Detect which cell encompasses the target text, then output its (x, y) center coordinate. 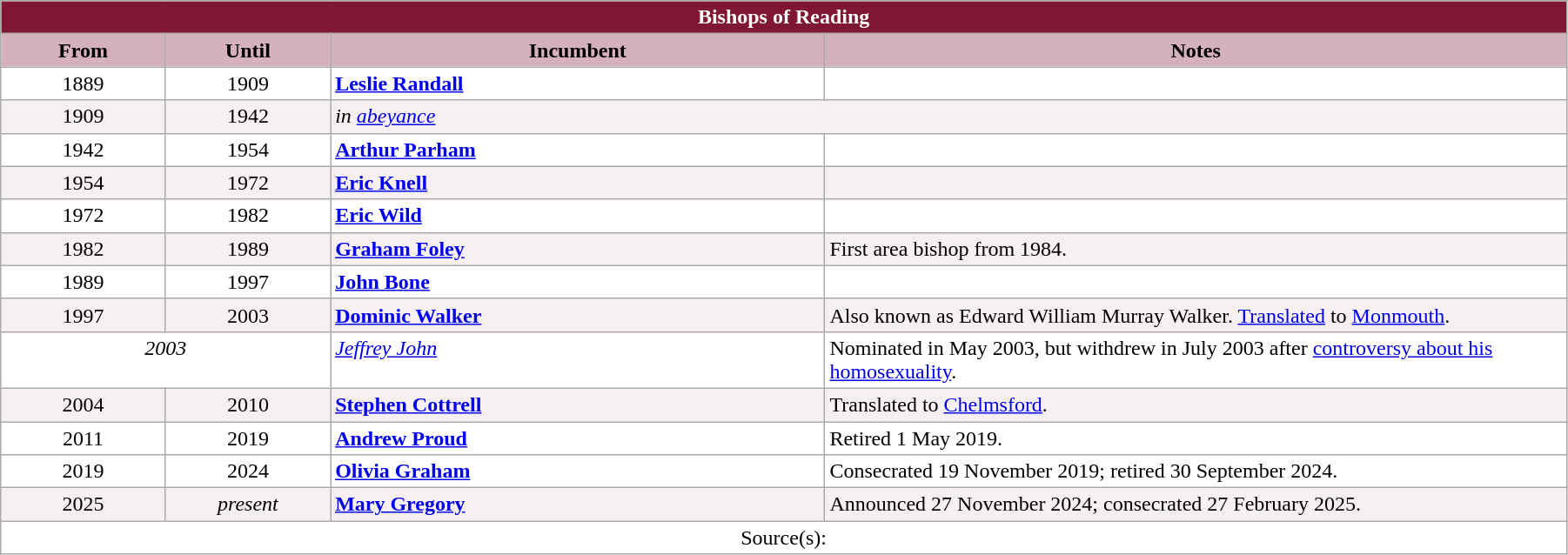
1889 (84, 84)
Arthur Parham (578, 150)
Eric Knell (578, 183)
Stephen Cottrell (578, 405)
Andrew Proud (578, 438)
Announced 27 November 2024; consecrated 27 February 2025. (1196, 505)
2011 (84, 438)
John Bone (578, 282)
2024 (247, 471)
Source(s): (784, 538)
Olivia Graham (578, 471)
present (247, 505)
From (84, 50)
First area bishop from 1984. (1196, 249)
Graham Foley (578, 249)
Mary Gregory (578, 505)
Retired 1 May 2019. (1196, 438)
Leslie Randall (578, 84)
in abeyance (948, 117)
Translated to Chelmsford. (1196, 405)
Incumbent (578, 50)
Also known as Edward William Murray Walker. Translated to Monmouth. (1196, 315)
2025 (84, 505)
Eric Wild (578, 216)
Jeffrey John (578, 360)
Notes (1196, 50)
Bishops of Reading (784, 17)
Dominic Walker (578, 315)
2010 (247, 405)
Until (247, 50)
Consecrated 19 November 2019; retired 30 September 2024. (1196, 471)
2004 (84, 405)
Nominated in May 2003, but withdrew in July 2003 after controversy about his homosexuality. (1196, 360)
